Locate the cell with the specified text and output its [X, Y] center coordinate. 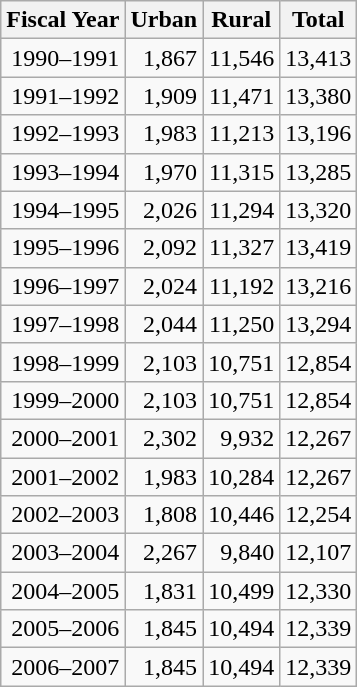
2000–2001 [63, 438]
2002–2003 [63, 515]
1997–1998 [63, 324]
11,294 [242, 210]
Rural [242, 20]
11,327 [242, 248]
13,285 [318, 172]
2004–2005 [63, 591]
10,499 [242, 591]
1999–2000 [63, 400]
Fiscal Year [63, 20]
12,330 [318, 591]
13,419 [318, 248]
1996–1997 [63, 286]
12,107 [318, 553]
13,294 [318, 324]
11,213 [242, 134]
13,380 [318, 96]
2,024 [164, 286]
13,196 [318, 134]
1991–1992 [63, 96]
10,446 [242, 515]
11,315 [242, 172]
2,092 [164, 248]
13,320 [318, 210]
1,867 [164, 58]
2005–2006 [63, 629]
2003–2004 [63, 553]
1994–1995 [63, 210]
12,254 [318, 515]
13,216 [318, 286]
1,831 [164, 591]
9,840 [242, 553]
1995–1996 [63, 248]
1,909 [164, 96]
1990–1991 [63, 58]
10,284 [242, 477]
Total [318, 20]
2,267 [164, 553]
1998–1999 [63, 362]
2,026 [164, 210]
1993–1994 [63, 172]
2,044 [164, 324]
1,808 [164, 515]
11,192 [242, 286]
2006–2007 [63, 667]
11,250 [242, 324]
11,546 [242, 58]
1,970 [164, 172]
9,932 [242, 438]
Urban [164, 20]
2,302 [164, 438]
2001–2002 [63, 477]
1992–1993 [63, 134]
13,413 [318, 58]
11,471 [242, 96]
